Return [x, y] of the center of cell containing provided text 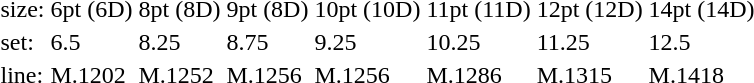
10.25 [478, 42]
8.75 [268, 42]
6.5 [92, 42]
11.25 [590, 42]
9.25 [368, 42]
8.25 [180, 42]
